Output the [x, y] coordinate of the center of the cell containing the given text.  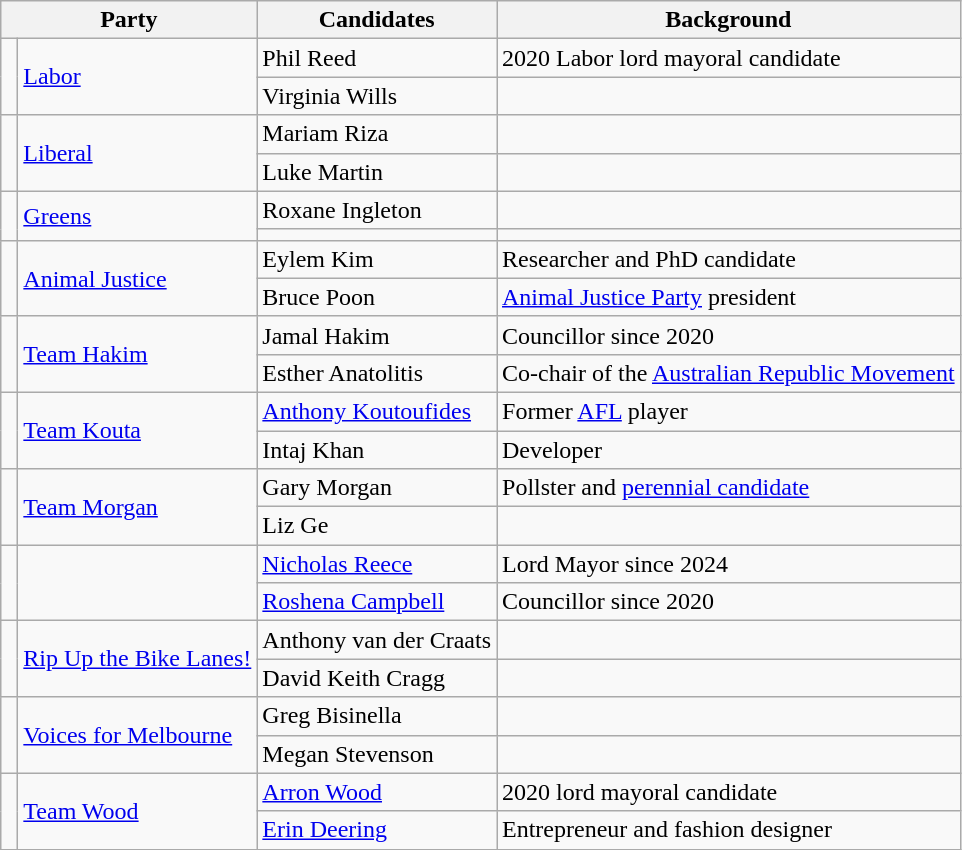
Anthony Koutoufides [377, 411]
Party [129, 20]
Luke Martin [377, 172]
Former AFL player [728, 411]
Erin Deering [377, 830]
Megan Stevenson [377, 754]
Team Hakim [138, 354]
Roshena Campbell [377, 602]
Roxane Ingleton [377, 210]
Arron Wood [377, 792]
Co-chair of the Australian Republic Movement [728, 373]
Mariam Riza [377, 134]
Candidates [377, 20]
Animal Justice Party president [728, 297]
Researcher and PhD candidate [728, 259]
Bruce Poon [377, 297]
David Keith Cragg [377, 678]
2020 Labor lord mayoral candidate [728, 58]
Liberal [138, 153]
Intaj Khan [377, 449]
Gary Morgan [377, 488]
Team Morgan [138, 507]
Voices for Melbourne [138, 735]
2020 lord mayoral candidate [728, 792]
Background [728, 20]
Developer [728, 449]
Lord Mayor since 2024 [728, 564]
Virginia Wills [377, 96]
Eylem Kim [377, 259]
Animal Justice [138, 278]
Esther Anatolitis [377, 373]
Rip Up the Bike Lanes! [138, 659]
Anthony van der Craats [377, 640]
Pollster and perennial candidate [728, 488]
Nicholas Reece [377, 564]
Greg Bisinella [377, 716]
Liz Ge [377, 526]
Entrepreneur and fashion designer [728, 830]
Greens [138, 216]
Jamal Hakim [377, 335]
Team Wood [138, 811]
Labor [138, 77]
Phil Reed [377, 58]
Team Kouta [138, 430]
